From the cell containing the given text, extract its center point as [x, y] coordinate. 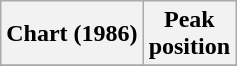
Peakposition [189, 34]
Chart (1986) [72, 34]
